Pinpoint the cell where the given text exists, returning its [x, y] midpoint coordinate. 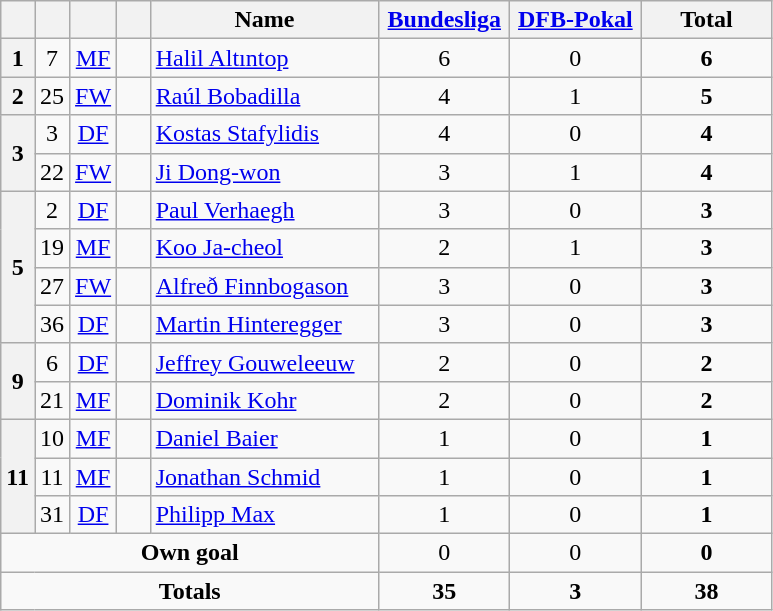
35 [444, 591]
Jonathan Schmid [264, 477]
DFB-Pokal [576, 20]
Dominik Kohr [264, 400]
9 [18, 381]
Totals [190, 591]
36 [52, 324]
Koo Ja-cheol [264, 248]
Martin Hinteregger [264, 324]
Jeffrey Gouweleeuw [264, 362]
7 [52, 58]
Total [706, 20]
Bundesliga [444, 20]
Raúl Bobadilla [264, 96]
21 [52, 400]
Paul Verhaegh [264, 210]
Ji Dong-won [264, 172]
Name [264, 20]
38 [706, 591]
31 [52, 515]
27 [52, 286]
Philipp Max [264, 515]
25 [52, 96]
Daniel Baier [264, 438]
Halil Altıntop [264, 58]
19 [52, 248]
22 [52, 172]
Alfreð Finnbogason [264, 286]
Kostas Stafylidis [264, 134]
10 [52, 438]
Own goal [190, 553]
